Pinpoint the cell where the given text exists, returning its (X, Y) midpoint coordinate. 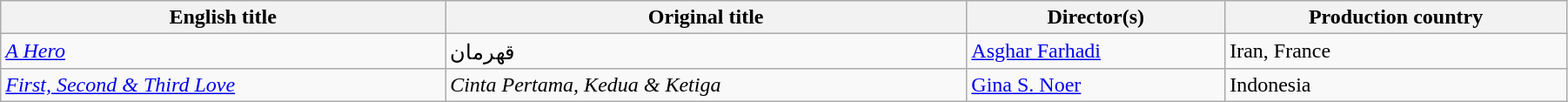
Production country (1396, 17)
قهرمان (707, 51)
Indonesia (1396, 85)
Gina S. Noer (1096, 85)
Original title (707, 17)
First, Second & Third Love (223, 85)
Iran, France (1396, 51)
A Hero (223, 51)
Director(s) (1096, 17)
Asghar Farhadi (1096, 51)
English title (223, 17)
Cinta Pertama, Kedua & Ketiga (707, 85)
